Scan for the cell matching the given text and deliver its (X, Y) coordinate at center. 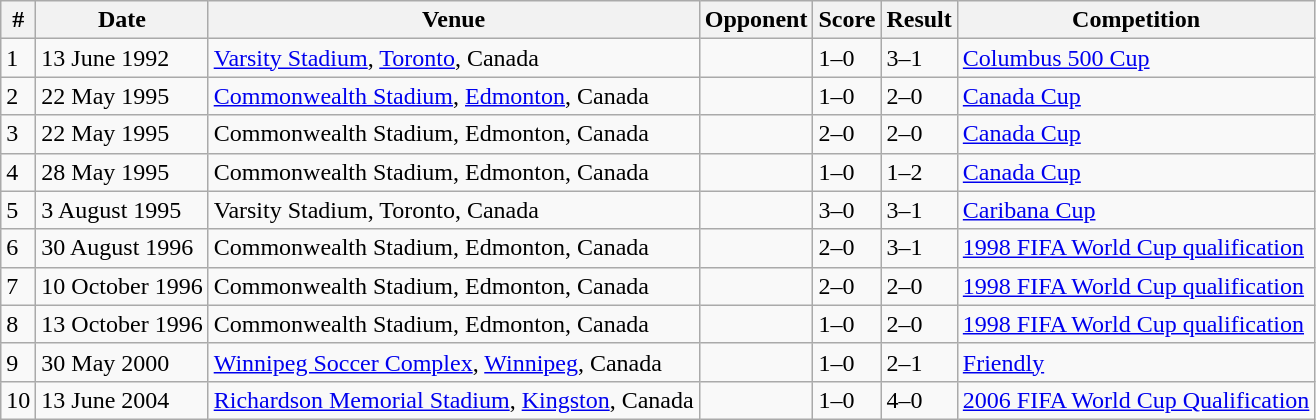
13 June 1992 (122, 58)
9 (18, 362)
28 May 1995 (122, 172)
10 October 1996 (122, 286)
Friendly (1136, 362)
30 August 1996 (122, 248)
10 (18, 400)
Winnipeg Soccer Complex, Winnipeg, Canada (454, 362)
1 (18, 58)
Venue (454, 20)
2 (18, 96)
Columbus 500 Cup (1136, 58)
5 (18, 210)
30 May 2000 (122, 362)
Date (122, 20)
7 (18, 286)
4 (18, 172)
3 (18, 134)
4–0 (919, 400)
3–0 (847, 210)
2006 FIFA World Cup Qualification (1136, 400)
13 June 2004 (122, 400)
Score (847, 20)
Opponent (756, 20)
6 (18, 248)
2–1 (919, 362)
Result (919, 20)
1–2 (919, 172)
Competition (1136, 20)
3 August 1995 (122, 210)
Caribana Cup (1136, 210)
Richardson Memorial Stadium, Kingston, Canada (454, 400)
13 October 1996 (122, 324)
# (18, 20)
8 (18, 324)
